Search for the cell housing the specified text and yield its (x, y) center coordinate. 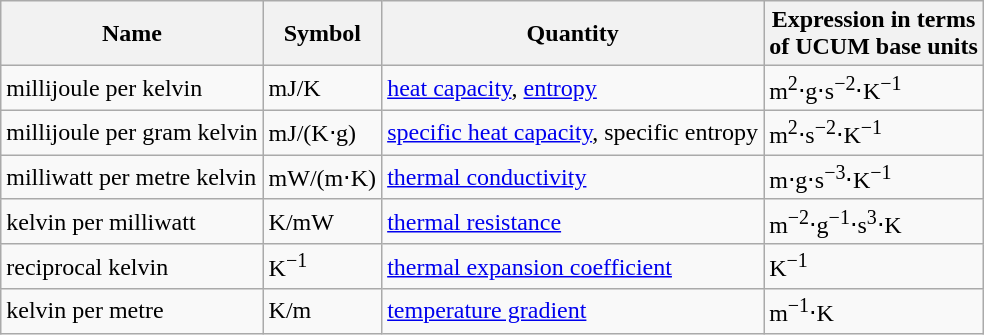
kelvin per metre (132, 312)
K/m (322, 312)
specific heat capacity, specific entropy (573, 132)
thermal conductivity (573, 178)
m2⋅g⋅s−2⋅K−1 (874, 88)
temperature gradient (573, 312)
K/mW (322, 222)
kelvin per milliwatt (132, 222)
Quantity (573, 34)
thermal expansion coefficient (573, 266)
thermal resistance (573, 222)
Symbol (322, 34)
millijoule per gram kelvin (132, 132)
millijoule per kelvin (132, 88)
mW/(m⋅K) (322, 178)
heat capacity, entropy (573, 88)
m−2⋅g−1⋅s3⋅K (874, 222)
milliwatt per metre kelvin (132, 178)
Expression in terms of UCUM base units (874, 34)
m2⋅s−2⋅K−1 (874, 132)
mJ/K (322, 88)
Name (132, 34)
reciprocal kelvin (132, 266)
m−1⋅K (874, 312)
mJ/(K⋅g) (322, 132)
m⋅g⋅s−3⋅K−1 (874, 178)
